Provide the [x, y] coordinate of the cell's center where the given text is located.  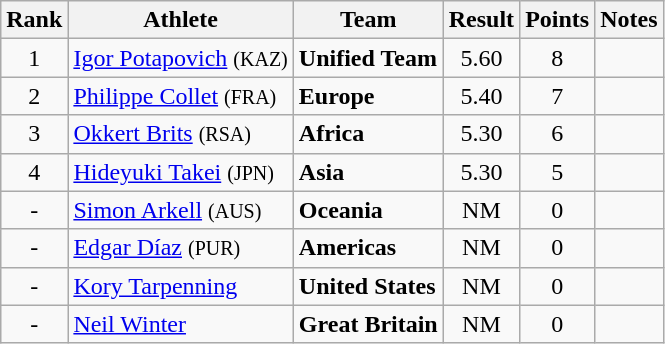
United States [368, 286]
1 [34, 58]
8 [558, 58]
5 [558, 172]
4 [34, 172]
5.40 [481, 96]
Unified Team [368, 58]
Oceania [368, 210]
Edgar Díaz (PUR) [180, 248]
Team [368, 20]
5.60 [481, 58]
Americas [368, 248]
Philippe Collet (FRA) [180, 96]
Athlete [180, 20]
Okkert Brits (RSA) [180, 134]
2 [34, 96]
Points [558, 20]
Asia [368, 172]
7 [558, 96]
Rank [34, 20]
Igor Potapovich (KAZ) [180, 58]
Great Britain [368, 324]
Simon Arkell (AUS) [180, 210]
Result [481, 20]
Europe [368, 96]
Hideyuki Takei (JPN) [180, 172]
6 [558, 134]
Neil Winter [180, 324]
Notes [629, 20]
3 [34, 134]
Africa [368, 134]
Kory Tarpenning [180, 286]
